Provide the [X, Y] coordinate of the cell's center where the given text is located.  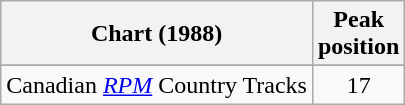
Chart (1988) [157, 34]
Peakposition [358, 34]
17 [358, 85]
Canadian RPM Country Tracks [157, 85]
